Output the (x, y) coordinate of the center of the cell containing the given text.  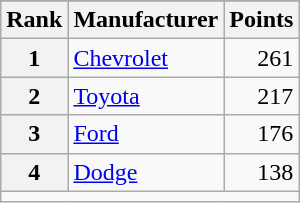
1 (34, 58)
Points (262, 20)
Chevrolet (146, 58)
3 (34, 134)
Rank (34, 20)
217 (262, 96)
Dodge (146, 172)
261 (262, 58)
Manufacturer (146, 20)
176 (262, 134)
138 (262, 172)
Toyota (146, 96)
2 (34, 96)
4 (34, 172)
Ford (146, 134)
